Detect which cell encompasses the target text, then output its (x, y) center coordinate. 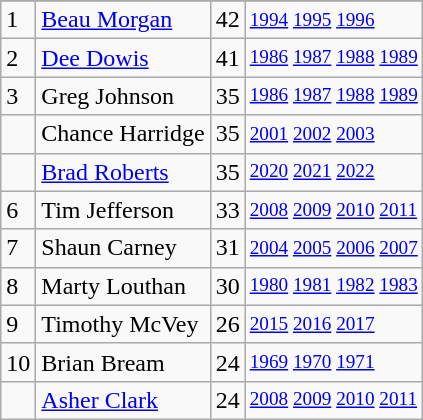
Timothy McVey (123, 324)
Dee Dowis (123, 58)
9 (18, 324)
1994 1995 1996 (334, 20)
26 (228, 324)
Marty Louthan (123, 286)
8 (18, 286)
3 (18, 96)
Greg Johnson (123, 96)
10 (18, 362)
1980 1981 1982 1983 (334, 286)
31 (228, 248)
42 (228, 20)
41 (228, 58)
1969 1970 1971 (334, 362)
2015 2016 2017 (334, 324)
30 (228, 286)
Brad Roberts (123, 172)
Beau Morgan (123, 20)
2004 2005 2006 2007 (334, 248)
2001 2002 2003 (334, 134)
33 (228, 210)
2020 2021 2022 (334, 172)
Asher Clark (123, 400)
Tim Jefferson (123, 210)
Brian Bream (123, 362)
1 (18, 20)
6 (18, 210)
7 (18, 248)
Shaun Carney (123, 248)
Chance Harridge (123, 134)
2 (18, 58)
